From the cell containing the given text, extract its center point as (X, Y) coordinate. 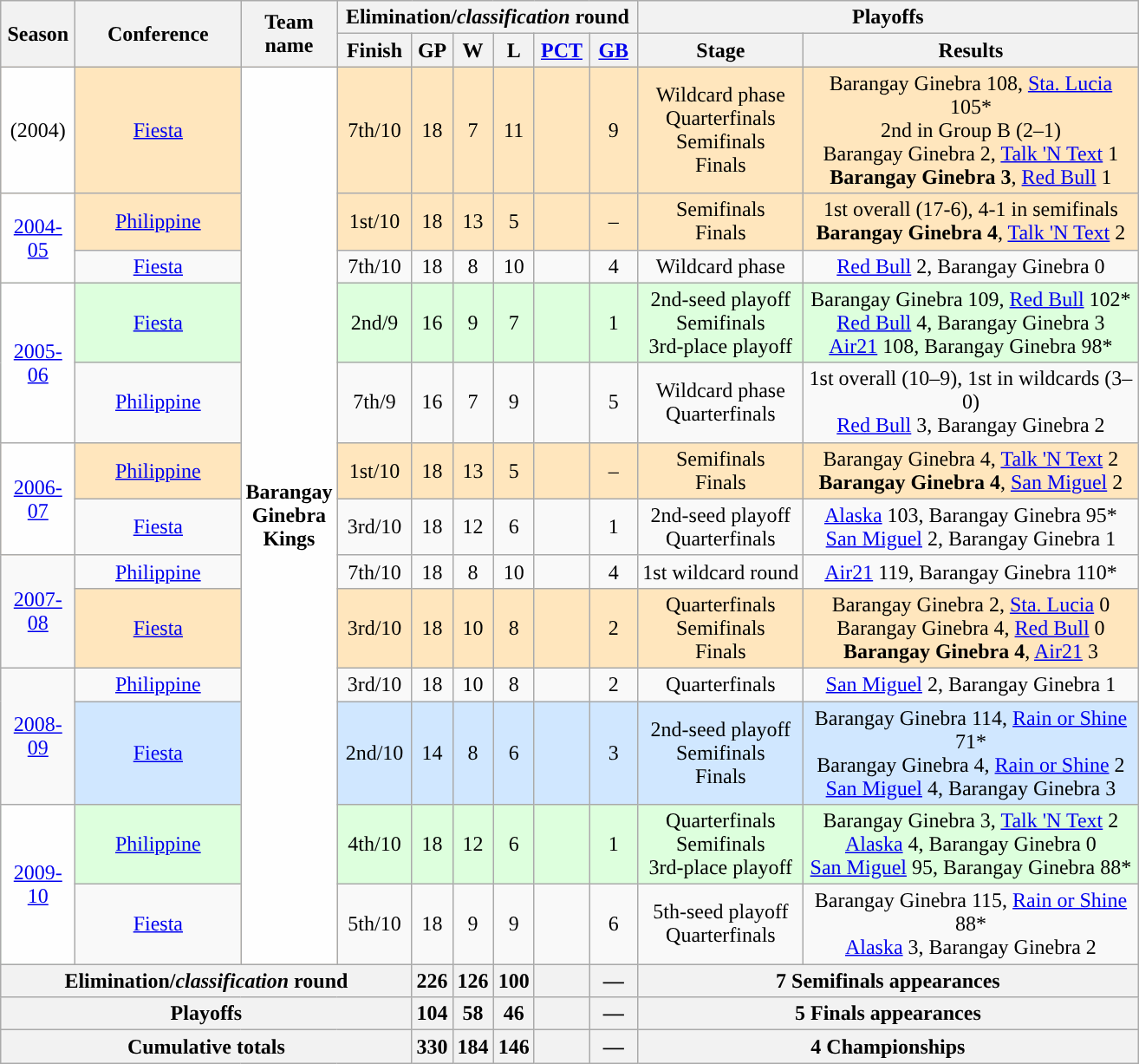
4 Championships (888, 1047)
146 (513, 1047)
5th/10 (374, 924)
2009-10 (38, 884)
San Miguel 2, Barangay Ginebra 1 (971, 684)
Quarterfinals SemifinalsFinals (721, 628)
PCT (562, 50)
100 (513, 981)
2007-08 (38, 611)
Barangay Ginebra 115, Rain or Shine 88*Alaska 3, Barangay Ginebra 2 (971, 924)
2004-05 (38, 238)
Red Bull 2, Barangay Ginebra 0 (971, 266)
104 (432, 1014)
L (513, 50)
(2004) (38, 130)
330 (432, 1047)
5 Finals appearances (888, 1014)
Finish (374, 50)
14 (432, 753)
GB (614, 50)
1st overall (10–9), 1st in wildcards (3–0)Red Bull 3, Barangay Ginebra 2 (971, 402)
Barangay Ginebra 108, Sta. Lucia 105*2nd in Group B (2–1)Barangay Ginebra 2, Talk 'N Text 1Barangay Ginebra 3, Red Bull 1 (971, 130)
Season (38, 34)
Alaska 103, Barangay Ginebra 95*San Miguel 2, Barangay Ginebra 1 (971, 527)
7 Semifinals appearances (888, 981)
Barangay Ginebra Kings (290, 515)
W (473, 50)
Wildcard phaseQuarterfinals (721, 402)
Conference (158, 34)
2008-09 (38, 735)
2nd/10 (374, 753)
11 (513, 130)
Team name (290, 34)
2005-06 (38, 362)
1st wildcard round (721, 571)
2nd-seed playoffSemifinals3rd-place playoff (721, 323)
7th/9 (374, 402)
46 (513, 1014)
Barangay Ginebra 4, Talk 'N Text 2Barangay Ginebra 4, San Miguel 2 (971, 470)
Barangay Ginebra 2, Sta. Lucia 0Barangay Ginebra 4, Red Bull 0Barangay Ginebra 4, Air21 3 (971, 628)
Barangay Ginebra 109, Red Bull 102*Red Bull 4, Barangay Ginebra 3Air21 108, Barangay Ginebra 98* (971, 323)
2nd-seed playoffQuarterfinals (721, 527)
Air21 119, Barangay Ginebra 110* (971, 571)
1st overall (17-6), 4-1 in semifinals Barangay Ginebra 4, Talk 'N Text 2 (971, 222)
Wildcard phaseQuarterfinalsSemifinalsFinals (721, 130)
58 (473, 1014)
2nd-seed playoffSemifinalsFinals (721, 753)
3 (614, 753)
2006-07 (38, 499)
Results (971, 50)
4th/10 (374, 845)
Wildcard phase (721, 266)
Stage (721, 50)
2nd/9 (374, 323)
5th-seed playoffQuarterfinals (721, 924)
Cumulative totals (206, 1047)
Barangay Ginebra 3, Talk 'N Text 2Alaska 4, Barangay Ginebra 0San Miguel 95, Barangay Ginebra 88* (971, 845)
184 (473, 1047)
Quarterfinals (721, 684)
126 (473, 981)
GP (432, 50)
226 (432, 981)
QuarterfinalsSemifinals3rd-place playoff (721, 845)
Barangay Ginebra 114, Rain or Shine 71*Barangay Ginebra 4, Rain or Shine 2San Miguel 4, Barangay Ginebra 3 (971, 753)
